Output the (x, y) coordinate of the center of the cell containing the given text.  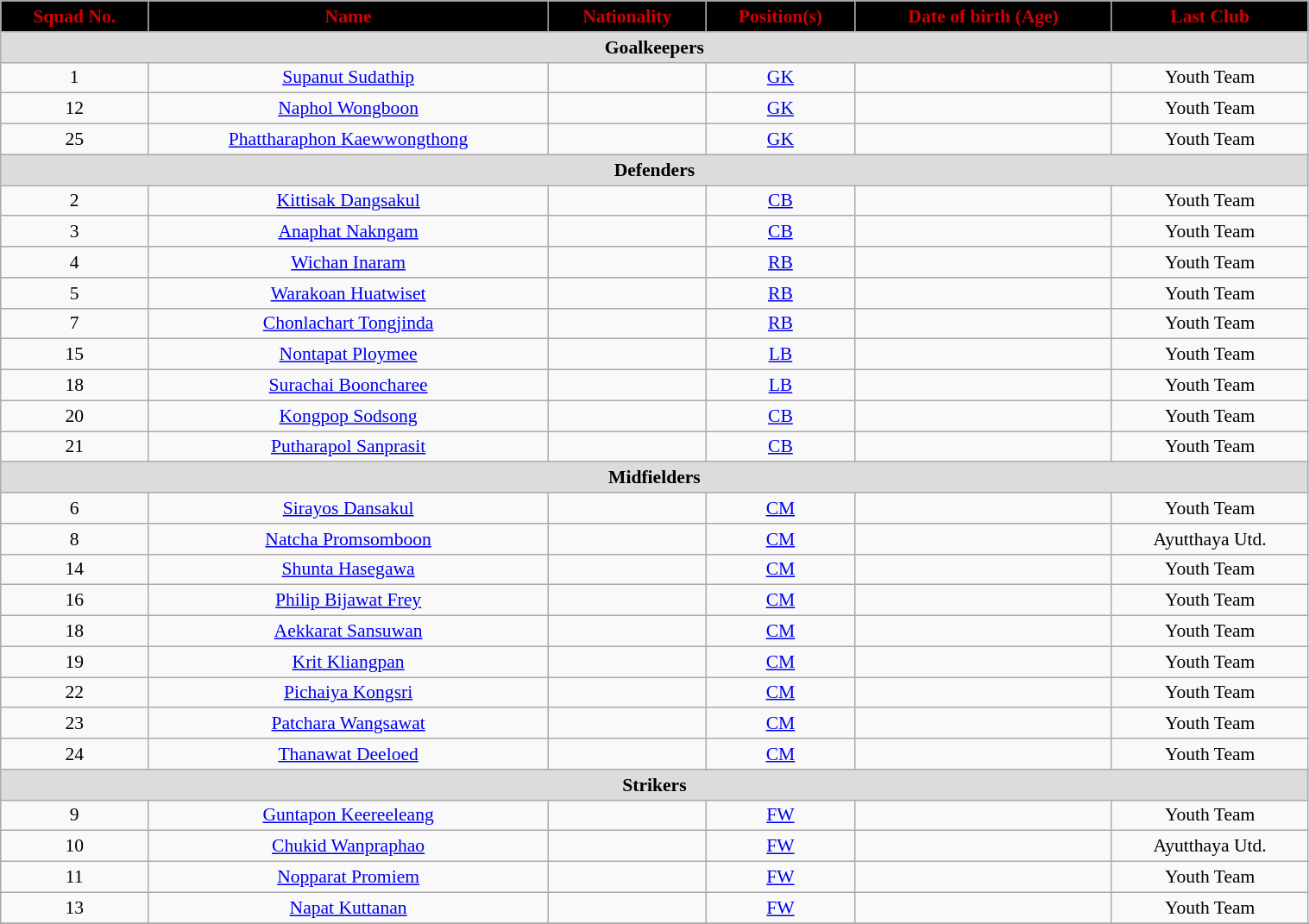
8 (74, 539)
Phattharaphon Kaewwongthong (349, 140)
Kongpop Sodsong (349, 416)
Natcha Promsomboon (349, 539)
1 (74, 78)
Thanawat Deeloed (349, 754)
Patchara Wangsawat (349, 724)
Date of birth (Age) (984, 16)
Strikers (654, 785)
Warakoan Huatwiset (349, 293)
7 (74, 324)
20 (74, 416)
Position(s) (780, 16)
Midfielders (654, 478)
Defenders (654, 170)
Napat Kuttanan (349, 908)
Nontapat Ploymee (349, 355)
2 (74, 201)
Wichan Inaram (349, 262)
Squad No. (74, 16)
Shunta Hasegawa (349, 569)
25 (74, 140)
Last Club (1210, 16)
3 (74, 232)
Nopparat Promiem (349, 877)
4 (74, 262)
Krit Kliangpan (349, 662)
16 (74, 600)
Anaphat Nakngam (349, 232)
9 (74, 815)
Chukid Wanpraphao (349, 846)
Name (349, 16)
13 (74, 908)
Kittisak Dangsakul (349, 201)
11 (74, 877)
Nationality (626, 16)
6 (74, 508)
Putharapol Sanprasit (349, 447)
23 (74, 724)
10 (74, 846)
Sirayos Dansakul (349, 508)
5 (74, 293)
21 (74, 447)
12 (74, 109)
Surachai Booncharee (349, 386)
15 (74, 355)
19 (74, 662)
Supanut Sudathip (349, 78)
22 (74, 693)
Naphol Wongboon (349, 109)
Philip Bijawat Frey (349, 600)
Guntapon Keereeleang (349, 815)
24 (74, 754)
Goalkeepers (654, 47)
14 (74, 569)
Pichaiya Kongsri (349, 693)
Chonlachart Tongjinda (349, 324)
Aekkarat Sansuwan (349, 632)
